Output the (X, Y) coordinate of the center of the cell containing the given text.  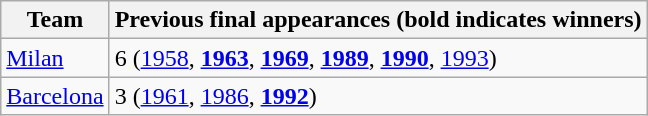
Milan (55, 58)
3 (1961, 1986, 1992) (378, 96)
6 (1958, 1963, 1969, 1989, 1990, 1993) (378, 58)
Team (55, 20)
Previous final appearances (bold indicates winners) (378, 20)
Barcelona (55, 96)
